Return (X, Y) of the center of cell containing provided text 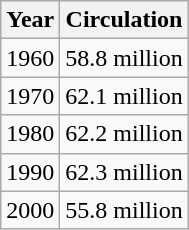
1990 (30, 172)
Year (30, 20)
1970 (30, 96)
2000 (30, 210)
1980 (30, 134)
58.8 million (124, 58)
55.8 million (124, 210)
62.3 million (124, 172)
62.2 million (124, 134)
Circulation (124, 20)
1960 (30, 58)
62.1 million (124, 96)
